Search for the cell housing the specified text and yield its [X, Y] center coordinate. 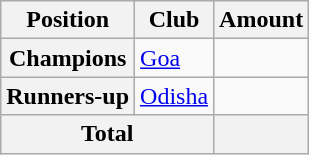
Goa [174, 58]
Odisha [174, 96]
Club [174, 20]
Total [108, 134]
Champions [68, 58]
Position [68, 20]
Amount [262, 20]
Runners-up [68, 96]
